For the text-containing cell, return its midpoint in (x, y) coordinate format. 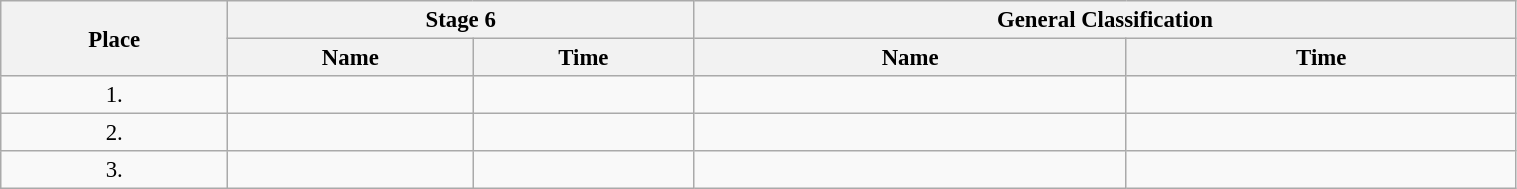
1. (114, 95)
Place (114, 38)
Stage 6 (461, 20)
2. (114, 133)
General Classification (1105, 20)
3. (114, 170)
